For the text-containing cell, return its midpoint in (x, y) coordinate format. 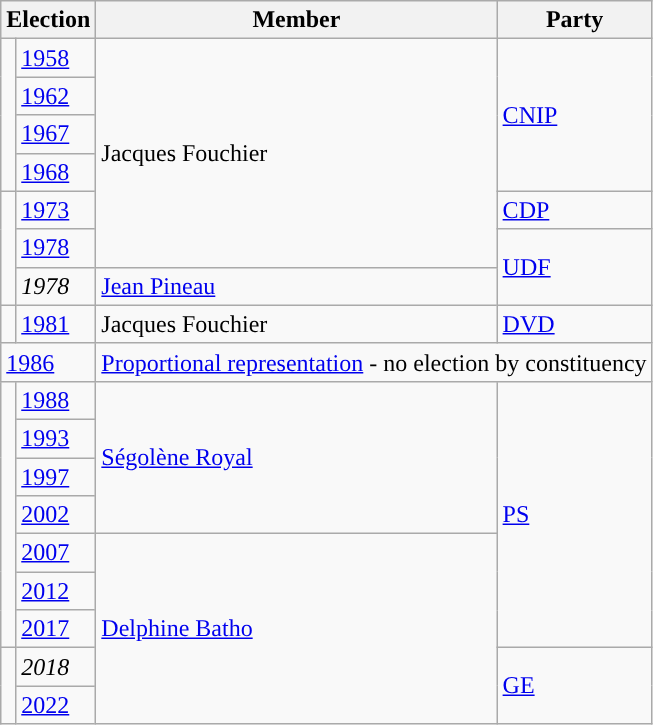
UDF (574, 267)
1973 (56, 210)
Party (574, 20)
2012 (56, 591)
Delphine Batho (296, 629)
CNIP (574, 115)
2022 (56, 705)
DVD (574, 324)
Member (296, 20)
Election (48, 20)
2007 (56, 553)
1968 (56, 172)
2017 (56, 629)
PS (574, 514)
1997 (56, 477)
Ségolène Royal (296, 457)
1962 (56, 96)
2018 (56, 667)
1981 (56, 324)
GE (574, 686)
CDP (574, 210)
1993 (56, 438)
1958 (56, 58)
1988 (56, 400)
2002 (56, 515)
1986 (48, 362)
Proportional representation - no election by constituency (374, 362)
1967 (56, 134)
Jean Pineau (296, 286)
